Provide the (x, y) coordinate of the cell's center where the given text is located.  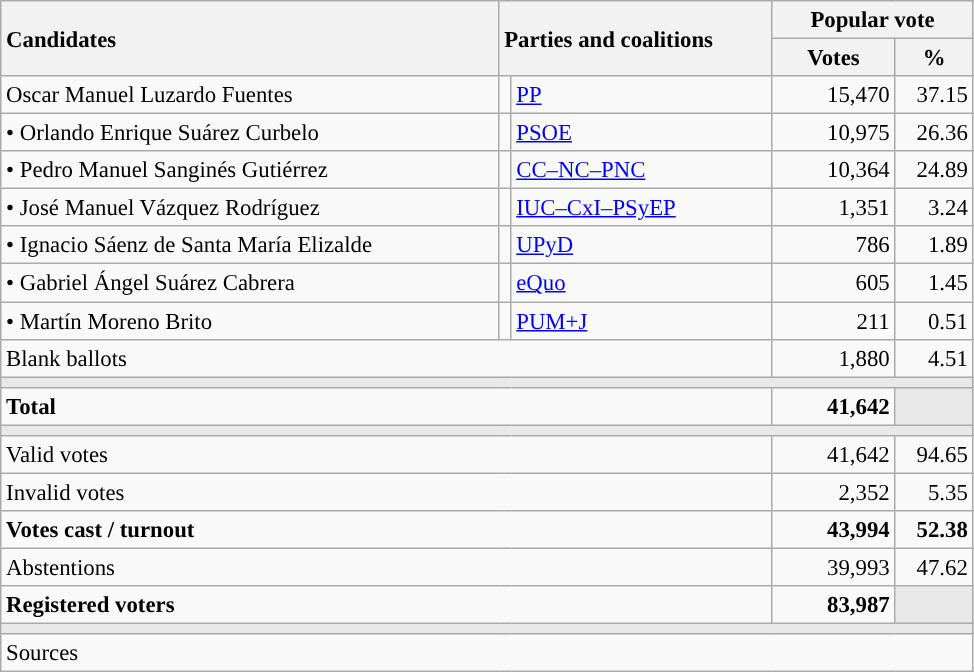
786 (834, 245)
UPyD (642, 245)
605 (834, 283)
10,975 (834, 133)
1.89 (934, 245)
• Ignacio Sáenz de Santa María Elizalde (250, 245)
PUM+J (642, 321)
94.65 (934, 455)
5.35 (934, 492)
37.15 (934, 95)
47.62 (934, 567)
Registered voters (386, 605)
211 (834, 321)
Parties and coalitions (636, 38)
43,994 (834, 530)
% (934, 58)
• Martín Moreno Brito (250, 321)
PSOE (642, 133)
• Pedro Manuel Sanginés Gutiérrez (250, 170)
1,351 (834, 208)
Candidates (250, 38)
Oscar Manuel Luzardo Fuentes (250, 95)
• Orlando Enrique Suárez Curbelo (250, 133)
eQuo (642, 283)
• José Manuel Vázquez Rodríguez (250, 208)
Votes (834, 58)
Total (386, 406)
Valid votes (386, 455)
24.89 (934, 170)
2,352 (834, 492)
39,993 (834, 567)
CC–NC–PNC (642, 170)
• Gabriel Ángel Suárez Cabrera (250, 283)
Blank ballots (386, 358)
83,987 (834, 605)
26.36 (934, 133)
52.38 (934, 530)
IUC–CxI–PSyEP (642, 208)
Sources (487, 653)
Votes cast / turnout (386, 530)
Abstentions (386, 567)
1,880 (834, 358)
3.24 (934, 208)
4.51 (934, 358)
1.45 (934, 283)
Popular vote (872, 20)
0.51 (934, 321)
10,364 (834, 170)
Invalid votes (386, 492)
15,470 (834, 95)
PP (642, 95)
